Pinpoint the cell where the given text exists, returning its (X, Y) midpoint coordinate. 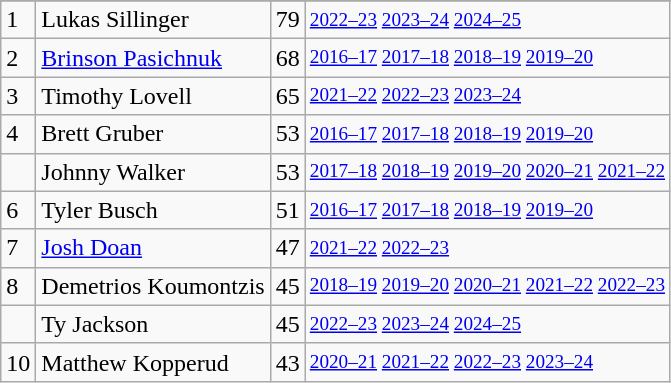
68 (288, 58)
2021–22 2022–23 2023–24 (487, 96)
Tyler Busch (153, 210)
2017–18 2018–19 2019–20 2020–21 2021–22 (487, 172)
3 (18, 96)
47 (288, 248)
2020–21 2021–22 2022–23 2023–24 (487, 362)
Matthew Kopperud (153, 362)
6 (18, 210)
Brinson Pasichnuk (153, 58)
2018–19 2019–20 2020–21 2021–22 2022–23 (487, 286)
Josh Doan (153, 248)
Demetrios Koumontzis (153, 286)
8 (18, 286)
2 (18, 58)
Brett Gruber (153, 134)
Johnny Walker (153, 172)
Ty Jackson (153, 324)
79 (288, 20)
2021–22 2022–23 (487, 248)
4 (18, 134)
1 (18, 20)
10 (18, 362)
43 (288, 362)
Timothy Lovell (153, 96)
7 (18, 248)
65 (288, 96)
Lukas Sillinger (153, 20)
51 (288, 210)
